Pinpoint the cell where the given text exists, returning its [x, y] midpoint coordinate. 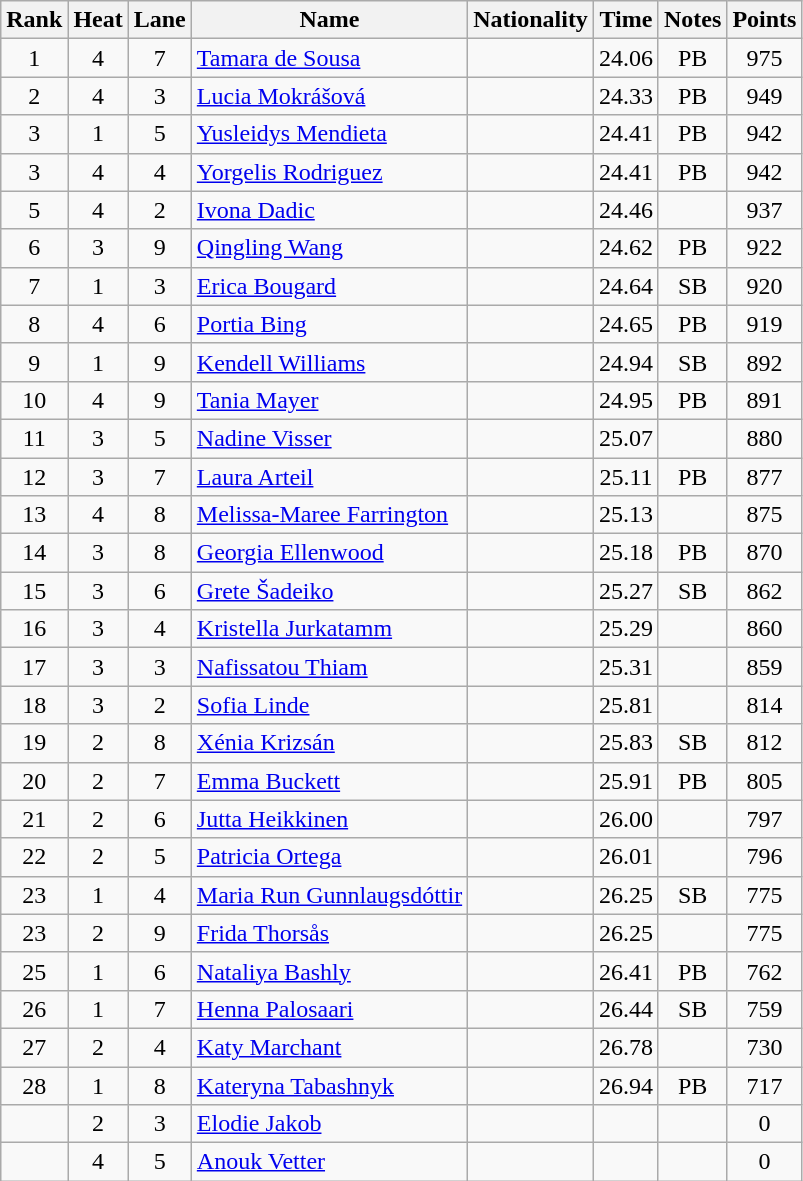
Qingling Wang [329, 248]
870 [764, 553]
949 [764, 96]
26.01 [626, 857]
25.18 [626, 553]
25.31 [626, 667]
Notes [692, 20]
875 [764, 515]
25.13 [626, 515]
920 [764, 286]
Portia Bing [329, 324]
Georgia Ellenwood [329, 553]
Heat [98, 20]
11 [34, 438]
859 [764, 667]
25 [34, 971]
28 [34, 1085]
Points [764, 20]
Maria Run Gunnlaugsdóttir [329, 895]
15 [34, 591]
Elodie Jakob [329, 1124]
25.83 [626, 743]
25.81 [626, 705]
25.91 [626, 781]
Emma Buckett [329, 781]
Sofia Linde [329, 705]
891 [764, 400]
919 [764, 324]
Melissa-Maree Farrington [329, 515]
Kendell Williams [329, 362]
25.29 [626, 629]
Jutta Heikkinen [329, 819]
797 [764, 819]
24.06 [626, 58]
862 [764, 591]
24.65 [626, 324]
Erica Bougard [329, 286]
Lane [160, 20]
17 [34, 667]
24.46 [626, 210]
Yorgelis Rodriguez [329, 172]
814 [764, 705]
Nataliya Bashly [329, 971]
Tania Mayer [329, 400]
Patricia Ortega [329, 857]
Ivona Dadic [329, 210]
Kristella Jurkatamm [329, 629]
24.64 [626, 286]
Name [329, 20]
18 [34, 705]
Anouk Vetter [329, 1162]
937 [764, 210]
Kateryna Tabashnyk [329, 1085]
26.41 [626, 971]
Katy Marchant [329, 1047]
24.62 [626, 248]
14 [34, 553]
16 [34, 629]
24.33 [626, 96]
26.44 [626, 1009]
25.07 [626, 438]
762 [764, 971]
812 [764, 743]
Nationality [531, 20]
25.11 [626, 477]
Xénia Krizsán [329, 743]
10 [34, 400]
Henna Palosaari [329, 1009]
24.95 [626, 400]
Nadine Visser [329, 438]
796 [764, 857]
805 [764, 781]
Yusleidys Mendieta [329, 134]
13 [34, 515]
22 [34, 857]
759 [764, 1009]
21 [34, 819]
20 [34, 781]
880 [764, 438]
860 [764, 629]
26.78 [626, 1047]
26.00 [626, 819]
892 [764, 362]
Nafissatou Thiam [329, 667]
Time [626, 20]
27 [34, 1047]
12 [34, 477]
25.27 [626, 591]
922 [764, 248]
877 [764, 477]
Tamara de Sousa [329, 58]
24.94 [626, 362]
Rank [34, 20]
Grete Šadeiko [329, 591]
975 [764, 58]
26 [34, 1009]
Frida Thorsås [329, 933]
Laura Arteil [329, 477]
Lucia Mokrášová [329, 96]
19 [34, 743]
730 [764, 1047]
26.94 [626, 1085]
717 [764, 1085]
